Extract the (x, y) coordinate from the center of the cell holding the provided text.  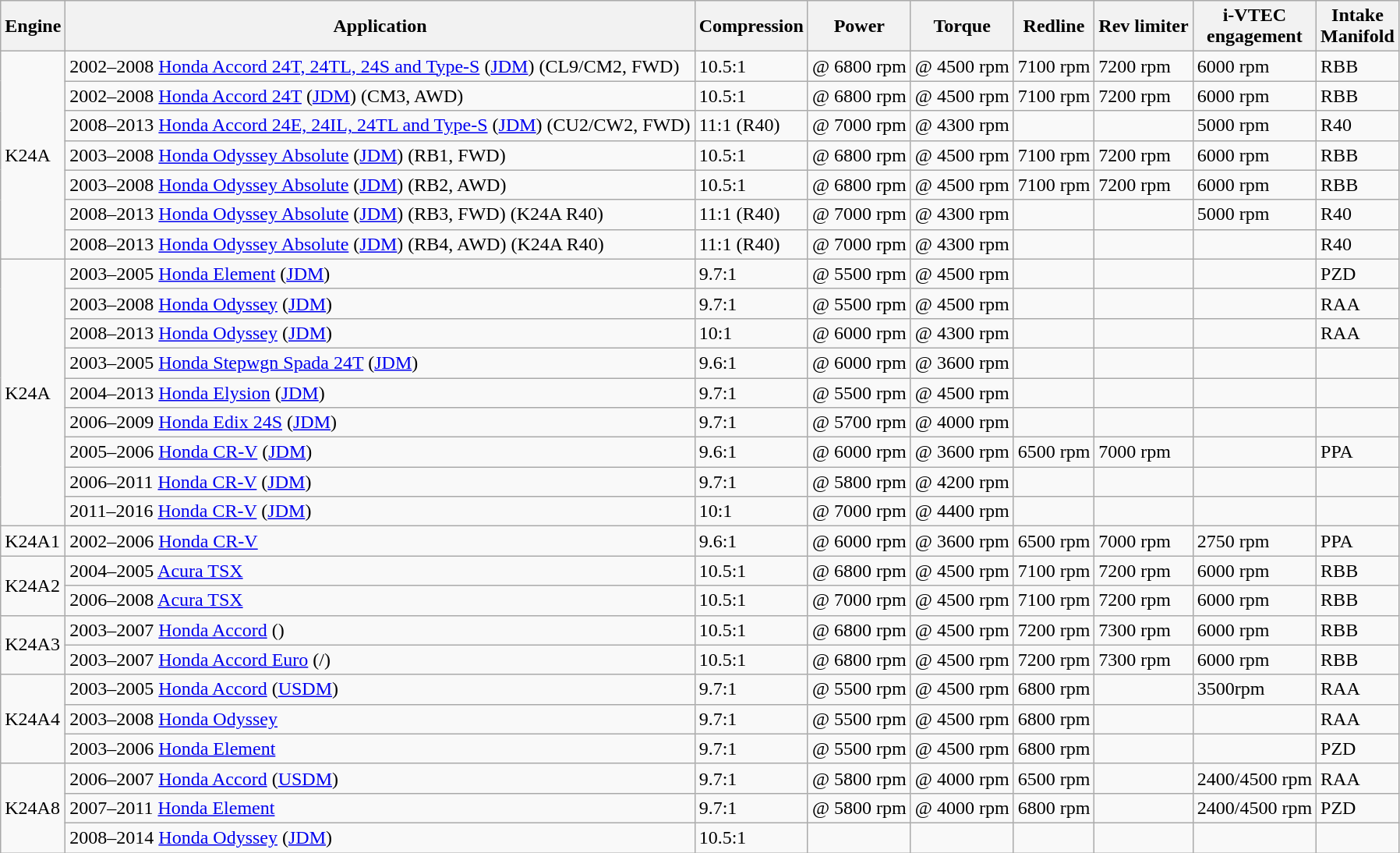
2003–2008 Honda Odyssey (JDM) (380, 303)
2003–2007 Honda Accord () (380, 630)
K24A3 (33, 645)
2004–2013 Honda Elysion (JDM) (380, 392)
2003–2008 Honda Odyssey (380, 719)
2006–2008 Acura TSX (380, 600)
2003–2006 Honda Element (380, 749)
2011–2016 Honda CR-V (JDM) (380, 511)
2008–2013 Honda Odyssey Absolute (JDM) (RB4, AWD) (K24A R40) (380, 244)
2006–2007 Honda Accord (USDM) (380, 778)
2008–2014 Honda Odyssey (JDM) (380, 837)
Power (859, 27)
K24A4 (33, 719)
2003–2008 Honda Odyssey Absolute (JDM) (RB2, AWD) (380, 185)
2003–2005 Honda Element (JDM) (380, 274)
K24A1 (33, 541)
2002–2008 Honda Accord 24T (JDM) (CM3, AWD) (380, 96)
3500rpm (1254, 689)
i-VTECengagement (1254, 27)
2006–2009 Honda Edix 24S (JDM) (380, 423)
2008–2013 Honda Odyssey (JDM) (380, 333)
2007–2011 Honda Element (380, 808)
Torque (962, 27)
Application (380, 27)
2003–2008 Honda Odyssey Absolute (JDM) (RB1, FWD) (380, 155)
2005–2006 Honda CR-V (JDM) (380, 452)
@ 4400 rpm (962, 511)
Compression (751, 27)
Engine (33, 27)
2750 rpm (1254, 541)
2002–2006 Honda CR-V (380, 541)
@ 4200 rpm (962, 482)
2008–2013 Honda Accord 24E, 24IL, 24TL and Type-S (JDM) (CU2/CW2, FWD) (380, 126)
2003–2005 Honda Stepwgn Spada 24T (JDM) (380, 363)
2004–2005 Acura TSX (380, 571)
2002–2008 Honda Accord 24T, 24TL, 24S and Type-S (JDM) (CL9/CM2, FWD) (380, 66)
IntakeManifold (1358, 27)
2003–2005 Honda Accord (USDM) (380, 689)
2003–2007 Honda Accord Euro (/) (380, 660)
2008–2013 Honda Odyssey Absolute (JDM) (RB3, FWD) (K24A R40) (380, 214)
Rev limiter (1144, 27)
Redline (1054, 27)
K24A8 (33, 808)
K24A2 (33, 586)
@ 5700 rpm (859, 423)
2006–2011 Honda CR-V (JDM) (380, 482)
